Capture the cell that displays the provided text and extract its [X, Y] central coordinate. 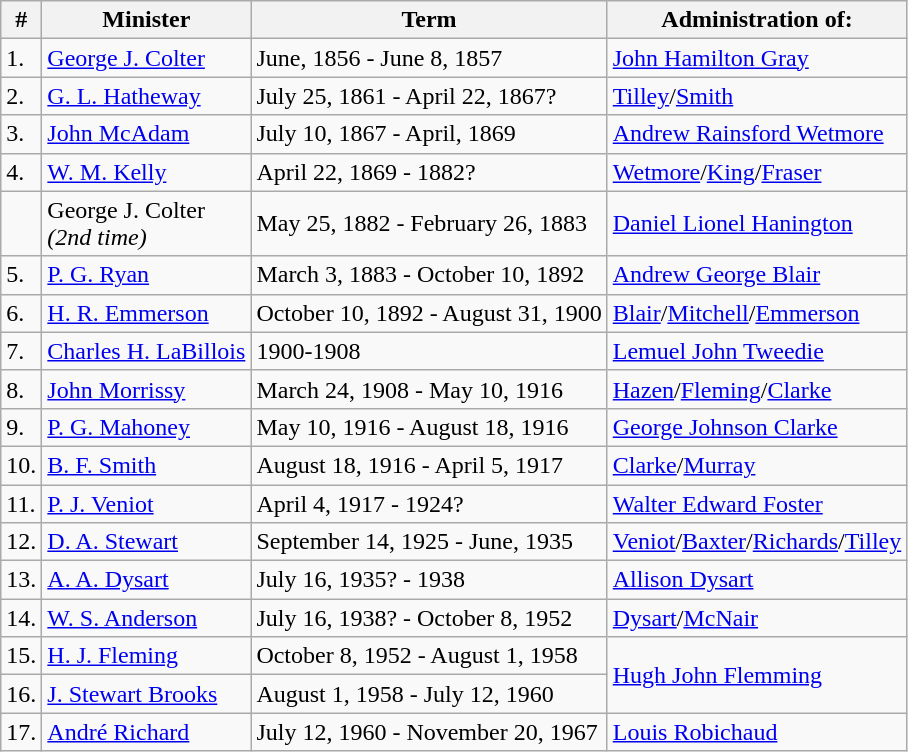
Allison Dysart [757, 580]
George Johnson Clarke [757, 427]
André Richard [146, 732]
A. A. Dysart [146, 580]
W. M. Kelly [146, 172]
9. [22, 427]
P. G. Mahoney [146, 427]
John Morrissy [146, 389]
Lemuel John Tweedie [757, 351]
July 25, 1861 - April 22, 1867? [429, 96]
W. S. Anderson [146, 618]
April 4, 1917 - 1924? [429, 503]
J. Stewart Brooks [146, 694]
3. [22, 134]
H. R. Emmerson [146, 313]
Charles H. LaBillois [146, 351]
July 16, 1935? - 1938 [429, 580]
Term [429, 20]
Wetmore/King/Fraser [757, 172]
14. [22, 618]
August 1, 1958 - July 12, 1960 [429, 694]
July 10, 1867 - April, 1869 [429, 134]
1900-1908 [429, 351]
7. [22, 351]
11. [22, 503]
Veniot/Baxter/Richards/Tilley [757, 542]
Administration of: [757, 20]
P. J. Veniot [146, 503]
B. F. Smith [146, 465]
13. [22, 580]
10. [22, 465]
George J. Colter (2nd time) [146, 224]
12. [22, 542]
Blair/Mitchell/Emmerson [757, 313]
5. [22, 275]
September 14, 1925 - June, 1935 [429, 542]
August 18, 1916 - April 5, 1917 [429, 465]
15. [22, 656]
April 22, 1869 - 1882? [429, 172]
Walter Edward Foster [757, 503]
Clarke/Murray [757, 465]
G. L. Hatheway [146, 96]
Daniel Lionel Hanington [757, 224]
Hugh John Flemming [757, 675]
July 12, 1960 - November 20, 1967 [429, 732]
May 25, 1882 - February 26, 1883 [429, 224]
John Hamilton Gray [757, 58]
2. [22, 96]
Andrew George Blair [757, 275]
16. [22, 694]
March 24, 1908 - May 10, 1916 [429, 389]
Hazen/Fleming/Clarke [757, 389]
October 8, 1952 - August 1, 1958 [429, 656]
June, 1856 - June 8, 1857 [429, 58]
P. G. Ryan [146, 275]
Tilley/Smith [757, 96]
March 3, 1883 - October 10, 1892 [429, 275]
17. [22, 732]
D. A. Stewart [146, 542]
# [22, 20]
Dysart/McNair [757, 618]
H. J. Fleming [146, 656]
George J. Colter [146, 58]
6. [22, 313]
July 16, 1938? - October 8, 1952 [429, 618]
Andrew Rainsford Wetmore [757, 134]
8. [22, 389]
John McAdam [146, 134]
4. [22, 172]
October 10, 1892 - August 31, 1900 [429, 313]
1. [22, 58]
Minister [146, 20]
Louis Robichaud [757, 732]
May 10, 1916 - August 18, 1916 [429, 427]
